Determine the (x, y) coordinate at the center of the cell enclosing the given text.  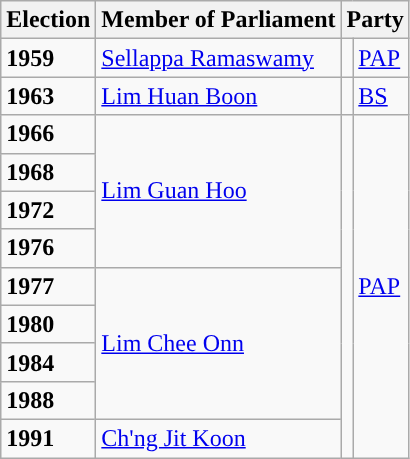
1984 (48, 362)
1963 (48, 96)
1977 (48, 286)
Lim Chee Onn (218, 343)
1988 (48, 400)
1972 (48, 210)
Election (48, 20)
Member of Parliament (218, 20)
Ch'ng Jit Koon (218, 438)
Lim Guan Hoo (218, 191)
Sellappa Ramaswamy (218, 58)
1991 (48, 438)
1980 (48, 324)
Party (375, 20)
1959 (48, 58)
1966 (48, 134)
1968 (48, 172)
1976 (48, 248)
Lim Huan Boon (218, 96)
BS (382, 96)
